Detect which cell encompasses the target text, then output its (X, Y) center coordinate. 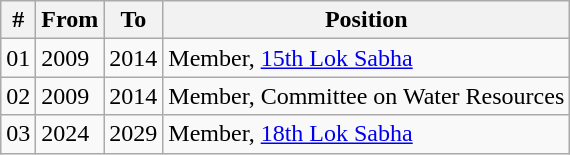
# (18, 20)
2024 (70, 134)
01 (18, 58)
Member, 18th Lok Sabha (366, 134)
03 (18, 134)
Position (366, 20)
From (70, 20)
2029 (134, 134)
02 (18, 96)
Member, Committee on Water Resources (366, 96)
Member, 15th Lok Sabha (366, 58)
To (134, 20)
